Return the [x, y] coordinate for the center point of the cell that contains the specified text.  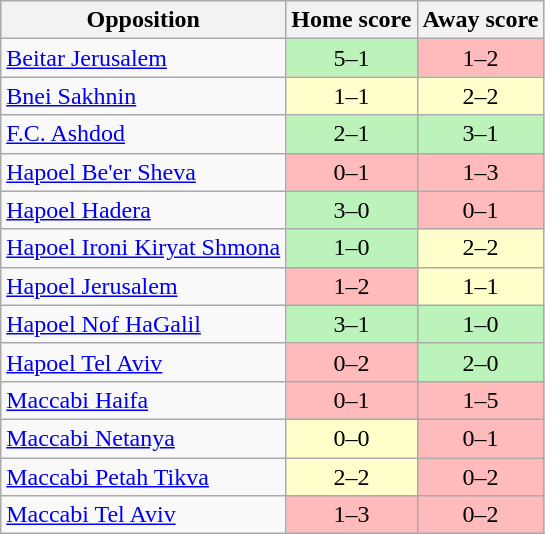
Hapoel Be'er Sheva [144, 172]
0–0 [352, 438]
Beitar Jerusalem [144, 58]
Maccabi Tel Aviv [144, 515]
Opposition [144, 20]
Maccabi Petah Tikva [144, 477]
Hapoel Jerusalem [144, 286]
Hapoel Ironi Kiryat Shmona [144, 248]
Maccabi Netanya [144, 438]
3–0 [352, 210]
F.C. Ashdod [144, 134]
Away score [480, 20]
2–0 [480, 362]
1–5 [480, 400]
Home score [352, 20]
5–1 [352, 58]
2–1 [352, 134]
Hapoel Hadera [144, 210]
Hapoel Nof HaGalil [144, 324]
Maccabi Haifa [144, 400]
Hapoel Tel Aviv [144, 362]
Bnei Sakhnin [144, 96]
